For the text-containing cell, return its midpoint in (X, Y) coordinate format. 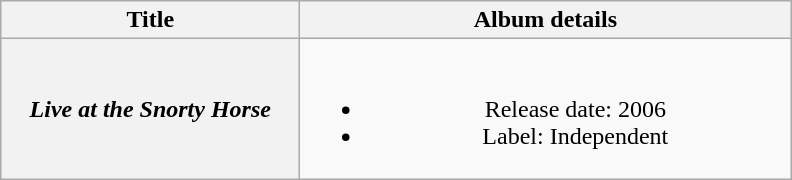
Release date: 2006Label: Independent (546, 109)
Title (150, 20)
Album details (546, 20)
Live at the Snorty Horse (150, 109)
